Locate the cell with the specified text and output its (x, y) center coordinate. 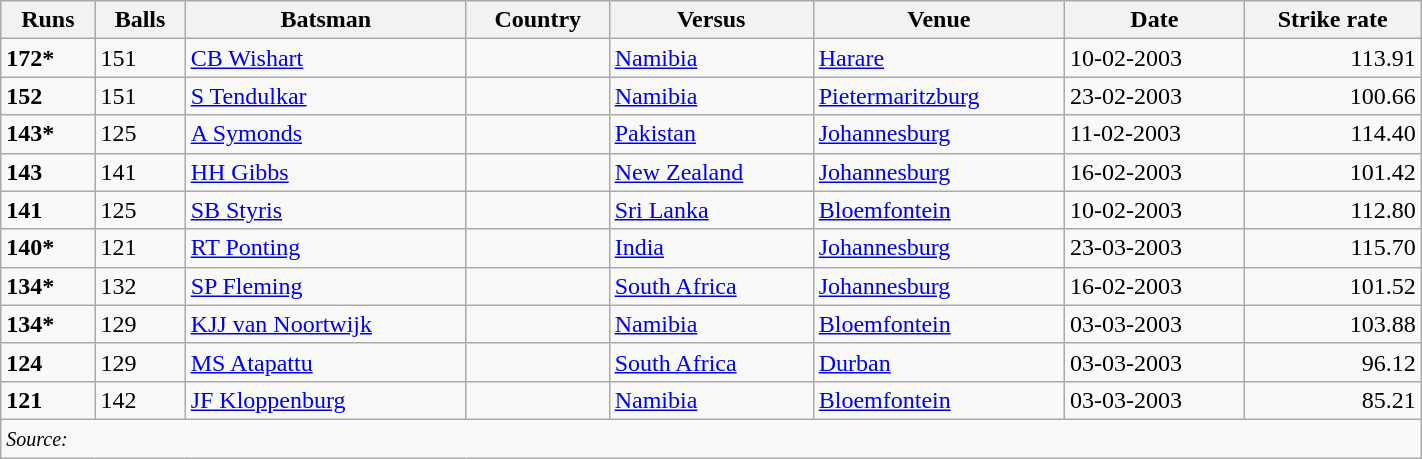
Batsman (326, 20)
HH Gibbs (326, 172)
113.91 (1332, 58)
23-02-2003 (1154, 96)
RT Ponting (326, 248)
143* (48, 134)
112.80 (1332, 210)
Pietermaritzburg (938, 96)
101.52 (1332, 286)
Strike rate (1332, 20)
124 (48, 362)
140* (48, 248)
11-02-2003 (1154, 134)
101.42 (1332, 172)
103.88 (1332, 324)
Country (538, 20)
Runs (48, 20)
CB Wishart (326, 58)
23-03-2003 (1154, 248)
Pakistan (711, 134)
JF Kloppenburg (326, 400)
152 (48, 96)
85.21 (1332, 400)
100.66 (1332, 96)
MS Atapattu (326, 362)
Balls (140, 20)
Source: (711, 438)
Date (1154, 20)
New Zealand (711, 172)
115.70 (1332, 248)
Durban (938, 362)
A Symonds (326, 134)
Venue (938, 20)
India (711, 248)
143 (48, 172)
SB Styris (326, 210)
96.12 (1332, 362)
Versus (711, 20)
Harare (938, 58)
Sri Lanka (711, 210)
S Tendulkar (326, 96)
114.40 (1332, 134)
132 (140, 286)
142 (140, 400)
172* (48, 58)
KJJ van Noortwijk (326, 324)
SP Fleming (326, 286)
